Output the (x, y) coordinate of the center of the cell containing the given text.  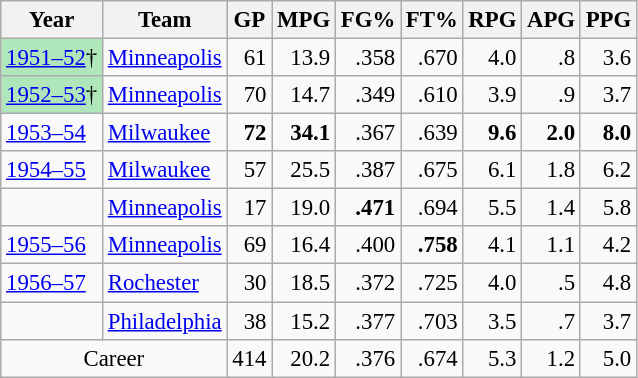
414 (250, 358)
14.7 (304, 95)
FG% (368, 20)
.377 (368, 321)
Career (114, 358)
PPG (608, 20)
6.2 (608, 170)
3.5 (492, 321)
.675 (432, 170)
MPG (304, 20)
.5 (552, 283)
.376 (368, 358)
.372 (368, 283)
15.2 (304, 321)
1.4 (552, 208)
1.8 (552, 170)
1955–56 (52, 245)
.358 (368, 58)
34.1 (304, 133)
57 (250, 170)
Philadelphia (164, 321)
1956–57 (52, 283)
.694 (432, 208)
8.0 (608, 133)
RPG (492, 20)
.610 (432, 95)
2.0 (552, 133)
APG (552, 20)
72 (250, 133)
17 (250, 208)
19.0 (304, 208)
4.2 (608, 245)
.670 (432, 58)
1952–53† (52, 95)
1951–52† (52, 58)
25.5 (304, 170)
.349 (368, 95)
20.2 (304, 358)
16.4 (304, 245)
.387 (368, 170)
.8 (552, 58)
30 (250, 283)
1.1 (552, 245)
9.6 (492, 133)
4.1 (492, 245)
6.1 (492, 170)
GP (250, 20)
Team (164, 20)
18.5 (304, 283)
1953–54 (52, 133)
5.3 (492, 358)
13.9 (304, 58)
1.2 (552, 358)
4.8 (608, 283)
.7 (552, 321)
38 (250, 321)
.639 (432, 133)
1954–55 (52, 170)
.725 (432, 283)
.758 (432, 245)
Year (52, 20)
69 (250, 245)
5.5 (492, 208)
70 (250, 95)
.9 (552, 95)
5.0 (608, 358)
.471 (368, 208)
FT% (432, 20)
.400 (368, 245)
61 (250, 58)
.367 (368, 133)
3.6 (608, 58)
.674 (432, 358)
3.9 (492, 95)
5.8 (608, 208)
Rochester (164, 283)
.703 (432, 321)
